Scan for the cell matching the given text and deliver its (x, y) coordinate at center. 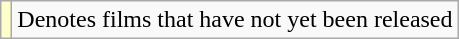
Denotes films that have not yet been released (235, 20)
